Provide the [X, Y] coordinate of the cell's center where the given text is located.  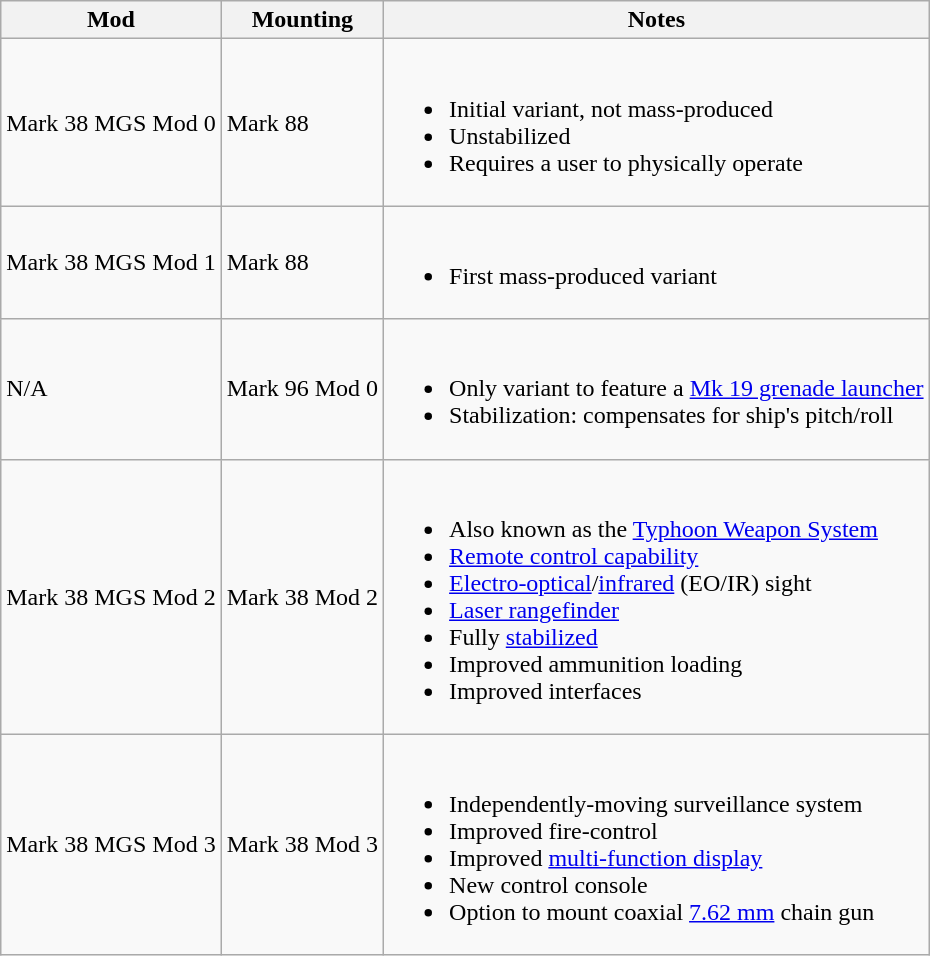
Only variant to feature a Mk 19 grenade launcherStabilization: compensates for ship's pitch/roll [657, 389]
Mod [111, 20]
Mark 38 MGS Mod 2 [111, 596]
N/A [111, 389]
Initial variant, not mass-producedUnstabilizedRequires a user to physically operate [657, 122]
Mark 38 MGS Mod 0 [111, 122]
Mark 38 MGS Mod 1 [111, 262]
Mark 38 Mod 2 [302, 596]
First mass-produced variant [657, 262]
Mounting [302, 20]
Notes [657, 20]
Mark 38 Mod 3 [302, 844]
Mark 96 Mod 0 [302, 389]
Mark 38 MGS Mod 3 [111, 844]
